Extract the [X, Y] coordinate from the center of the cell holding the provided text.  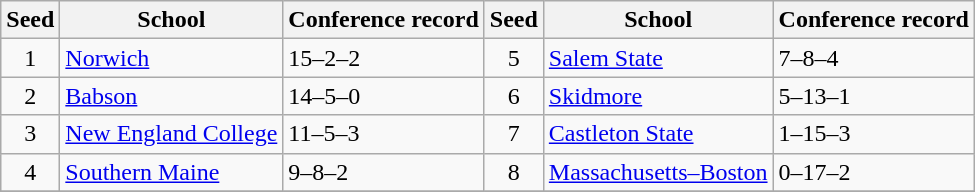
Salem State [658, 58]
14–5–0 [384, 96]
6 [514, 96]
1–15–3 [874, 134]
11–5–3 [384, 134]
Babson [172, 96]
9–8–2 [384, 172]
Norwich [172, 58]
5–13–1 [874, 96]
Massachusetts–Boston [658, 172]
4 [30, 172]
3 [30, 134]
2 [30, 96]
7–8–4 [874, 58]
5 [514, 58]
Skidmore [658, 96]
New England College [172, 134]
15–2–2 [384, 58]
Castleton State [658, 134]
1 [30, 58]
0–17–2 [874, 172]
Southern Maine [172, 172]
8 [514, 172]
7 [514, 134]
